Identify which cell holds the provided text, then report its [x, y] central coordinate. 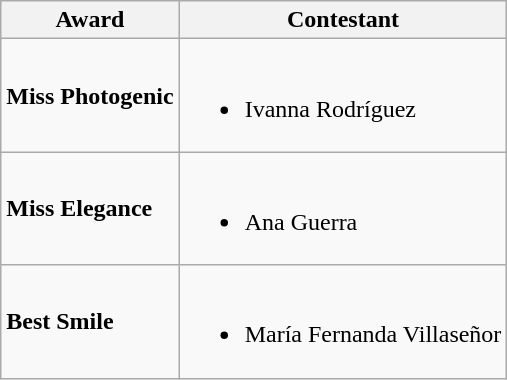
Award [90, 20]
María Fernanda Villaseñor [343, 322]
Miss Photogenic [90, 96]
Contestant [343, 20]
Ivanna Rodríguez [343, 96]
Best Smile [90, 322]
Miss Elegance [90, 208]
Ana Guerra [343, 208]
